Return the [X, Y] coordinate for the center point of the cell that contains the specified text.  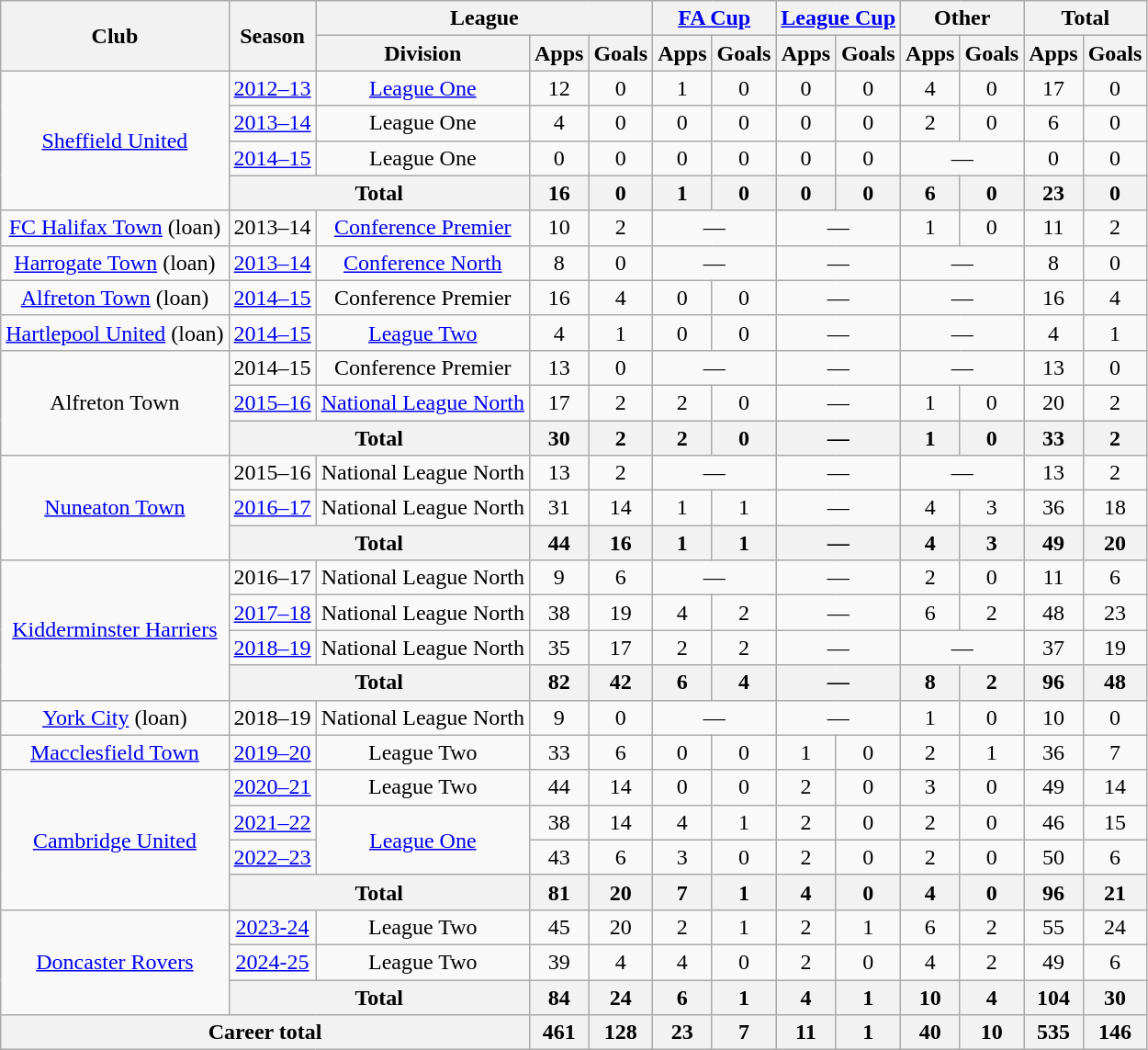
Harrogate Town (loan) [115, 263]
York City (loan) [115, 717]
50 [1053, 857]
84 [558, 997]
31 [558, 508]
2024-25 [272, 962]
46 [1053, 822]
104 [1053, 997]
League Cup [838, 18]
18 [1115, 508]
55 [1053, 927]
146 [1115, 1033]
2022–23 [272, 857]
2020–21 [272, 787]
Sheffield United [115, 141]
21 [1115, 892]
Club [115, 36]
FC Halifax Town (loan) [115, 228]
Other [962, 18]
35 [558, 648]
Alfreton Town (loan) [115, 298]
81 [558, 892]
FA Cup [715, 18]
40 [930, 1033]
Cambridge United [115, 840]
461 [558, 1033]
15 [1115, 822]
39 [558, 962]
2019–20 [272, 752]
Nuneaton Town [115, 508]
2012–13 [272, 88]
2017–18 [272, 613]
82 [558, 683]
128 [621, 1033]
12 [558, 88]
Doncaster Rovers [115, 962]
2023-24 [272, 927]
Season [272, 36]
43 [558, 857]
Kidderminster Harriers [115, 630]
Division [422, 53]
Alfreton Town [115, 402]
45 [558, 927]
Hartlepool United (loan) [115, 333]
Macclesfield Town [115, 752]
Career total [265, 1033]
42 [621, 683]
535 [1053, 1033]
League [484, 18]
Conference North [422, 263]
2021–22 [272, 822]
37 [1053, 648]
